Determine the (x, y) coordinate at the center of the cell enclosing the given text.  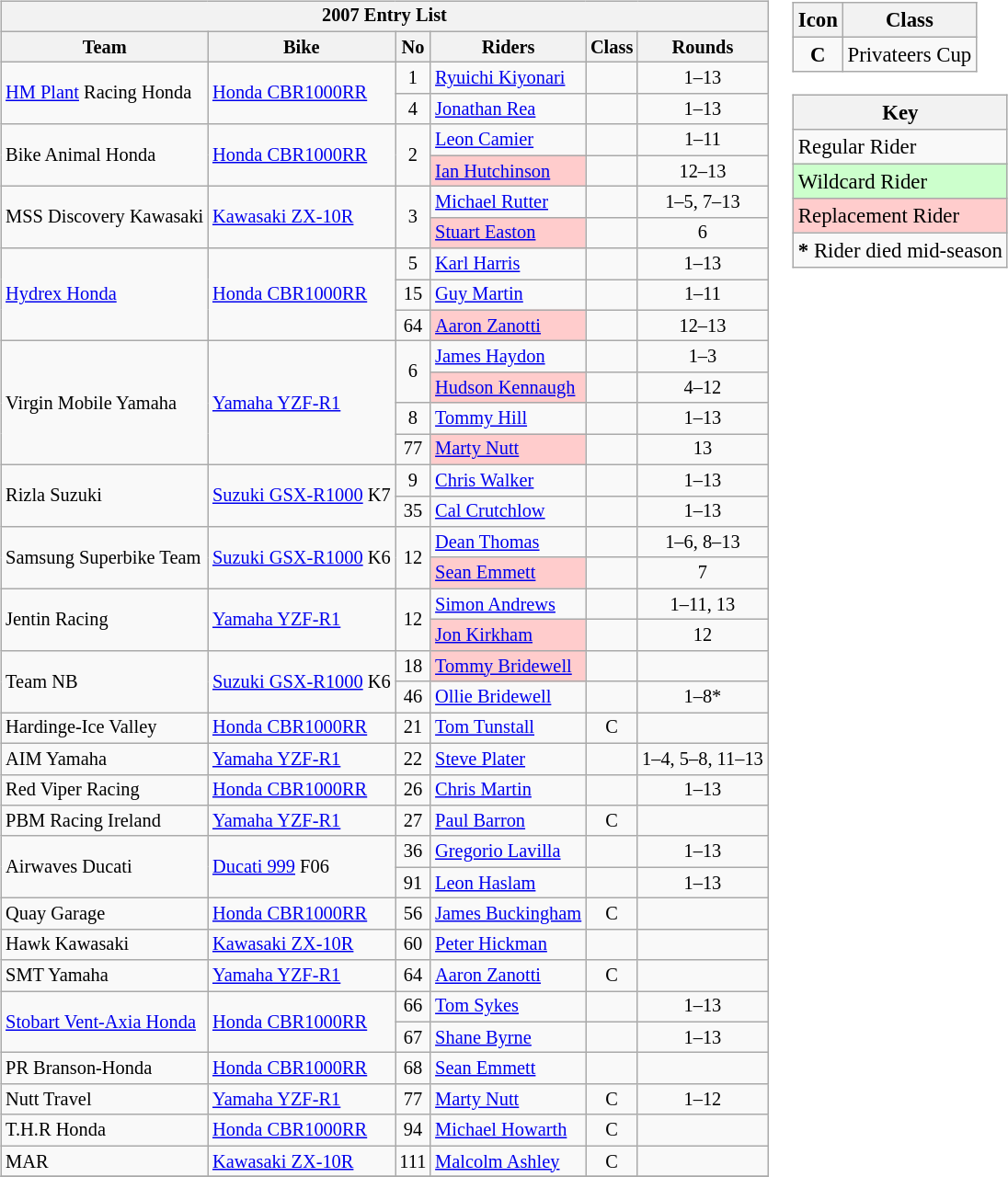
Hawk Kawasaki (105, 944)
Simon Andrews (508, 604)
PBM Racing Ireland (105, 821)
66 (414, 1007)
MAR (105, 1161)
Gregorio Lavilla (508, 851)
Stobart Vent-Axia Honda (105, 1023)
5 (414, 264)
111 (414, 1161)
Ducati 999 F06 (302, 866)
94 (414, 1130)
MSS Discovery Kawasaki (105, 217)
18 (414, 666)
Team NB (105, 680)
46 (414, 697)
* Rider died mid-season (901, 250)
1–11, 13 (703, 604)
Jonathan Rea (508, 109)
No (414, 47)
AIM Yamaha (105, 759)
26 (414, 790)
Leon Haslam (508, 883)
15 (414, 295)
Jon Kirkham (508, 635)
HM Plant Racing Honda (105, 94)
Rizla Suzuki (105, 495)
1–8* (703, 697)
Bike (302, 47)
35 (414, 511)
Paul Barron (508, 821)
Riders (508, 47)
Steve Plater (508, 759)
Bike Animal Honda (105, 154)
Ryuichi Kiyonari (508, 78)
Icon (819, 20)
James Buckingham (508, 914)
2 (414, 154)
Michael Howarth (508, 1130)
68 (414, 1068)
Peter Hickman (508, 944)
Tommy Bridewell (508, 666)
4 (414, 109)
Wildcard Rider (901, 181)
60 (414, 944)
Hudson Kennaugh (508, 388)
Key (901, 111)
3 (414, 217)
1–5, 7–13 (703, 202)
2007 Entry List (384, 17)
Shane Byrne (508, 1037)
T.H.R Honda (105, 1130)
Tom Sykes (508, 1007)
Replacement Rider (901, 215)
Airwaves Ducati (105, 866)
91 (414, 883)
SMT Yamaha (105, 976)
Nutt Travel (105, 1100)
Malcolm Ashley (508, 1161)
Karl Harris (508, 264)
Ian Hutchinson (508, 171)
Rounds (703, 47)
Samsung Superbike Team (105, 557)
56 (414, 914)
4–12 (703, 388)
22 (414, 759)
27 (414, 821)
Privateers Cup (909, 55)
James Haydon (508, 357)
1 (414, 78)
Chris Martin (508, 790)
Regular Rider (901, 146)
1–12 (703, 1100)
Stuart Easton (508, 233)
PR Branson-Honda (105, 1068)
1–3 (703, 357)
7 (703, 573)
1–6, 8–13 (703, 543)
Hydrex Honda (105, 294)
Hardinge-Ice Valley (105, 728)
Quay Garage (105, 914)
9 (414, 480)
Cal Crutchlow (508, 511)
Dean Thomas (508, 543)
Red Viper Racing (105, 790)
Tommy Hill (508, 418)
36 (414, 851)
Leon Camier (508, 140)
21 (414, 728)
1–4, 5–8, 11–13 (703, 759)
Jentin Racing (105, 620)
Team (105, 47)
Tom Tunstall (508, 728)
67 (414, 1037)
Michael Rutter (508, 202)
Chris Walker (508, 480)
13 (703, 450)
8 (414, 418)
Guy Martin (508, 295)
Virgin Mobile Yamaha (105, 403)
Ollie Bridewell (508, 697)
Suzuki GSX-R1000 K7 (302, 495)
